Find where the given text appears and provide that cell's center as [X, Y] coordinate. 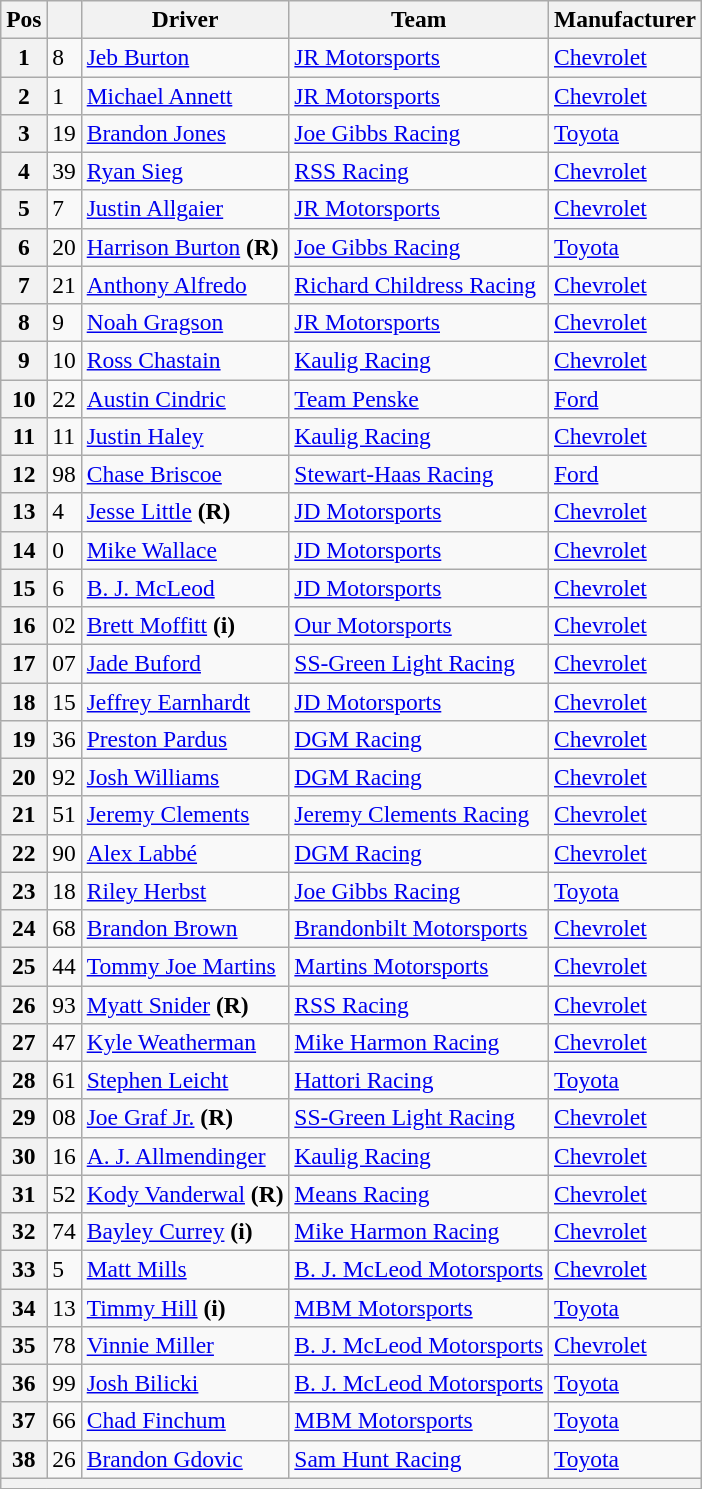
Brandon Gdovic [185, 1459]
68 [64, 928]
34 [24, 1307]
Tommy Joe Martins [185, 966]
33 [24, 1269]
Jeremy Clements [185, 815]
Austin Cindric [185, 398]
A. J. Allmendinger [185, 1156]
30 [24, 1156]
Manufacturer [626, 19]
Martins Motorsports [419, 966]
3 [24, 133]
Chad Finchum [185, 1421]
Jeb Burton [185, 57]
Harrison Burton (R) [185, 247]
Myatt Snider (R) [185, 1004]
Josh Bilicki [185, 1383]
61 [64, 1080]
Noah Gragson [185, 322]
Jade Buford [185, 663]
74 [64, 1231]
28 [24, 1080]
0 [64, 550]
Riley Herbst [185, 891]
90 [64, 853]
Brandonbilt Motorsports [419, 928]
Bayley Currey (i) [185, 1231]
47 [64, 1042]
Sam Hunt Racing [419, 1459]
98 [64, 474]
35 [24, 1345]
Brett Moffitt (i) [185, 625]
B. J. McLeod [185, 588]
31 [24, 1194]
17 [24, 663]
14 [24, 550]
Timmy Hill (i) [185, 1307]
Anthony Alfredo [185, 285]
02 [64, 625]
Justin Allgaier [185, 209]
Ryan Sieg [185, 171]
2 [24, 95]
Stewart-Haas Racing [419, 474]
78 [64, 1345]
Jeremy Clements Racing [419, 815]
Alex Labbé [185, 853]
Ross Chastain [185, 360]
92 [64, 777]
Vinnie Miller [185, 1345]
44 [64, 966]
Joe Graf Jr. (R) [185, 1118]
07 [64, 663]
Josh Williams [185, 777]
24 [24, 928]
Team [419, 19]
51 [64, 815]
29 [24, 1118]
25 [24, 966]
Richard Childress Racing [419, 285]
99 [64, 1383]
Chase Briscoe [185, 474]
Mike Wallace [185, 550]
39 [64, 171]
Team Penske [419, 398]
27 [24, 1042]
Kody Vanderwal (R) [185, 1194]
38 [24, 1459]
08 [64, 1118]
Kyle Weatherman [185, 1042]
Driver [185, 19]
37 [24, 1421]
Jesse Little (R) [185, 512]
32 [24, 1231]
52 [64, 1194]
Pos [24, 19]
Stephen Leicht [185, 1080]
93 [64, 1004]
23 [24, 891]
12 [24, 474]
Preston Pardus [185, 739]
Jeffrey Earnhardt [185, 701]
Our Motorsports [419, 625]
Michael Annett [185, 95]
66 [64, 1421]
Hattori Racing [419, 1080]
Means Racing [419, 1194]
Brandon Brown [185, 928]
Matt Mills [185, 1269]
Brandon Jones [185, 133]
Justin Haley [185, 436]
